Search for the cell housing the specified text and yield its (x, y) center coordinate. 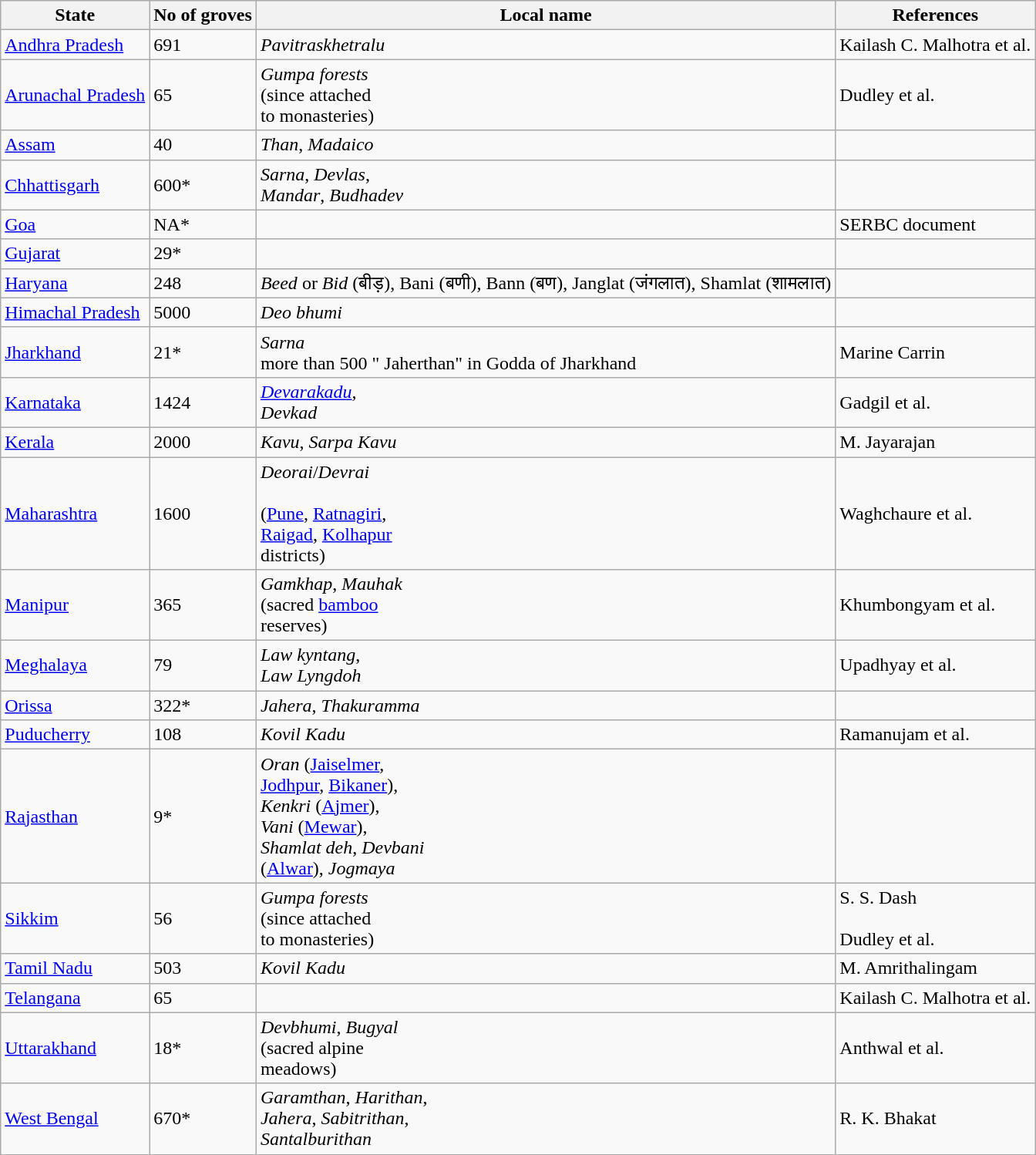
Haryana (76, 283)
Gadgil et al. (936, 402)
Devarakadu, Devkad (546, 402)
Himachal Pradesh (76, 312)
Waghchaure et al. (936, 513)
Andhra Pradesh (76, 45)
Telangana (76, 998)
40 (203, 145)
Sikkim (76, 918)
Uttarakhand (76, 1048)
18* (203, 1048)
Sarnamore than 500 " Jaherthan" in Godda of Jharkhand (546, 352)
SERBC document (936, 224)
M. Amrithalingam (936, 968)
Than, Madaico (546, 145)
Orissa (76, 705)
Jahera, Thakuramma (546, 705)
691 (203, 45)
S. S. Dash Dudley et al. (936, 918)
1424 (203, 402)
Beed or Bid (बीड़), Bani (बणी), Bann (बण), Janglat (जंगलात), Shamlat (शामलात) (546, 283)
Garamthan, Harithan,Jahera, Sabitrithan,Santalburithan (546, 1119)
Meghalaya (76, 666)
2000 (203, 442)
Gamkhap, Mauhak(sacred bambooreserves) (546, 605)
Oran (Jaiselmer,Jodhpur, Bikaner),Kenkri (Ajmer),Vani (Mewar),Shamlat deh, Devbani (Alwar), Jogmaya (546, 816)
Local name (546, 15)
Tamil Nadu (76, 968)
670* (203, 1119)
Kavu, Sarpa Kavu (546, 442)
322* (203, 705)
Upadhyay et al. (936, 666)
Gujarat (76, 254)
Maharashtra (76, 513)
Rajasthan (76, 816)
R. K. Bhakat (936, 1119)
Manipur (76, 605)
Goa (76, 224)
9* (203, 816)
Deo bhumi (546, 312)
Deorai/Devrai(Pune, Ratnagiri, Raigad, Kolhapur districts) (546, 513)
29* (203, 254)
M. Jayarajan (936, 442)
Devbhumi, Bugyal(sacred alpinemeadows) (546, 1048)
Pavitraskhetralu (546, 45)
Jharkhand (76, 352)
Arunachal Pradesh (76, 95)
NA* (203, 224)
600* (203, 185)
Ramanujam et al. (936, 735)
Kerala (76, 442)
Dudley et al. (936, 95)
State (76, 15)
Anthwal et al. (936, 1048)
365 (203, 605)
West Bengal (76, 1119)
Khumbongyam et al. (936, 605)
Chhattisgarh (76, 185)
Marine Carrin (936, 352)
Sarna, Devlas,Mandar, Budhadev (546, 185)
56 (203, 918)
Karnataka (76, 402)
108 (203, 735)
References (936, 15)
5000 (203, 312)
21* (203, 352)
248 (203, 283)
Puducherry (76, 735)
No of groves (203, 15)
79 (203, 666)
1600 (203, 513)
503 (203, 968)
Assam (76, 145)
Law kyntang,Law Lyngdoh (546, 666)
